Pinpoint the cell where the given text exists, returning its (X, Y) midpoint coordinate. 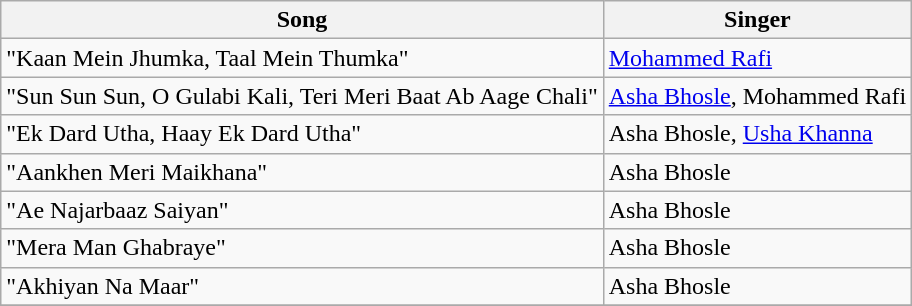
"Kaan Mein Jhumka, Taal Mein Thumka" (302, 58)
"Sun Sun Sun, O Gulabi Kali, Teri Meri Baat Ab Aage Chali" (302, 96)
Song (302, 20)
"Ek Dard Utha, Haay Ek Dard Utha" (302, 134)
Mohammed Rafi (757, 58)
"Mera Man Ghabraye" (302, 248)
Asha Bhosle, Usha Khanna (757, 134)
"Akhiyan Na Maar" (302, 286)
Singer (757, 20)
"Aankhen Meri Maikhana" (302, 172)
Asha Bhosle, Mohammed Rafi (757, 96)
"Ae Najarbaaz Saiyan" (302, 210)
